Find where the given text appears and provide that cell's center as (X, Y) coordinate. 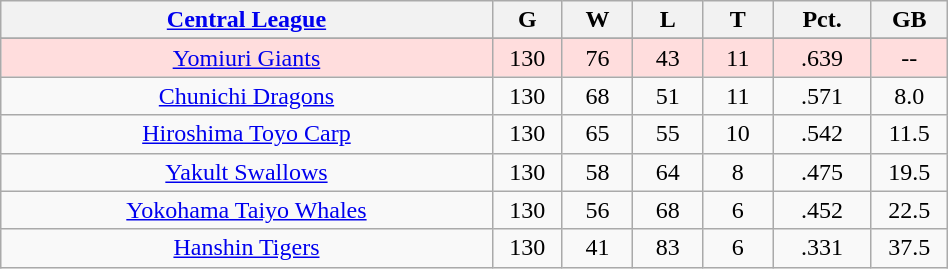
19.5 (909, 172)
37.5 (909, 248)
.639 (822, 58)
22.5 (909, 210)
55 (668, 134)
W (597, 20)
56 (597, 210)
G (527, 20)
Hiroshima Toyo Carp (246, 134)
43 (668, 58)
Yokohama Taiyo Whales (246, 210)
Pct. (822, 20)
65 (597, 134)
Hanshin Tigers (246, 248)
.452 (822, 210)
8 (738, 172)
58 (597, 172)
.571 (822, 96)
41 (597, 248)
11.5 (909, 134)
L (668, 20)
.331 (822, 248)
Yomiuri Giants (246, 58)
Chunichi Dragons (246, 96)
76 (597, 58)
GB (909, 20)
Yakult Swallows (246, 172)
-- (909, 58)
8.0 (909, 96)
51 (668, 96)
83 (668, 248)
T (738, 20)
Central League (246, 20)
64 (668, 172)
10 (738, 134)
.542 (822, 134)
.475 (822, 172)
